Locate the cell with the specified text and output its [x, y] center coordinate. 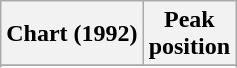
Peak position [189, 34]
Chart (1992) [72, 34]
